Output the [x, y] coordinate of the center of the cell containing the given text.  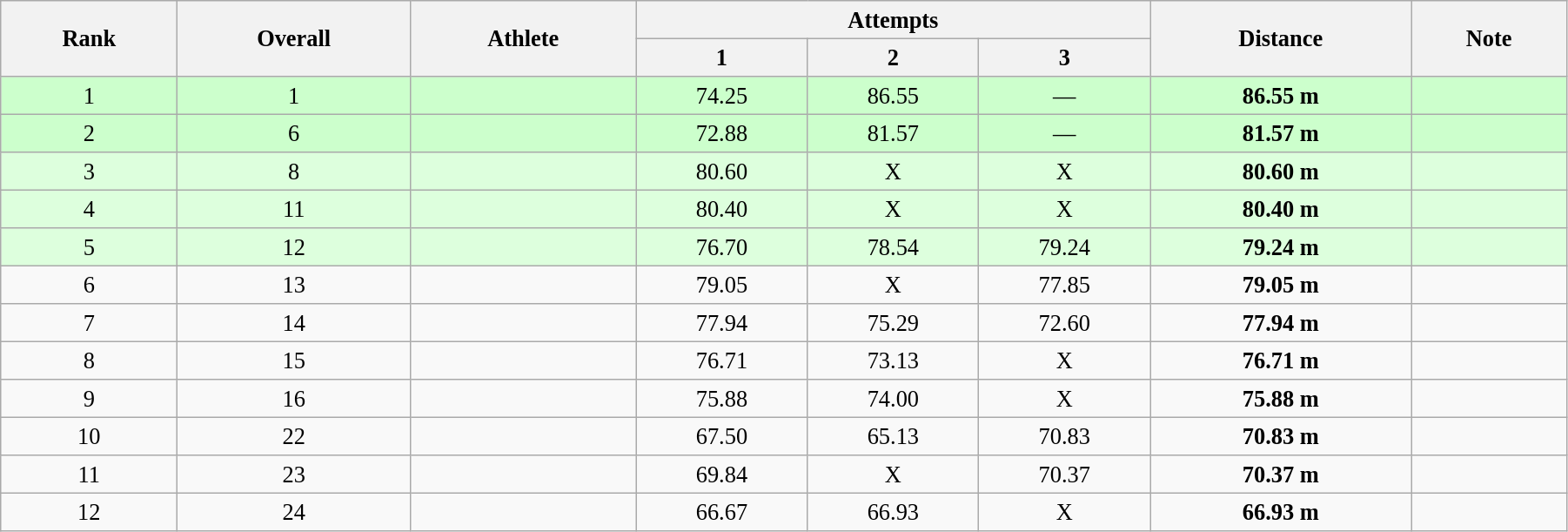
79.24 [1065, 247]
66.67 [722, 512]
75.88 [722, 399]
70.37 m [1281, 475]
86.55 m [1281, 95]
76.71 [722, 360]
76.71 m [1281, 360]
14 [294, 323]
4 [89, 209]
70.83 m [1281, 436]
74.00 [893, 399]
81.57 [893, 133]
70.37 [1065, 475]
23 [294, 475]
70.83 [1065, 436]
78.54 [893, 247]
72.60 [1065, 323]
Athlete [522, 38]
74.25 [722, 95]
77.85 [1065, 285]
77.94 m [1281, 323]
79.24 m [1281, 247]
9 [89, 399]
5 [89, 247]
76.70 [722, 247]
73.13 [893, 360]
Attempts [893, 19]
16 [294, 399]
80.40 [722, 209]
13 [294, 285]
80.60 [722, 172]
Note [1490, 38]
65.13 [893, 436]
69.84 [722, 475]
80.40 m [1281, 209]
81.57 m [1281, 133]
15 [294, 360]
67.50 [722, 436]
75.88 m [1281, 399]
Distance [1281, 38]
22 [294, 436]
86.55 [893, 95]
24 [294, 512]
66.93 m [1281, 512]
7 [89, 323]
10 [89, 436]
77.94 [722, 323]
66.93 [893, 512]
Overall [294, 38]
72.88 [722, 133]
Rank [89, 38]
79.05 m [1281, 285]
80.60 m [1281, 172]
79.05 [722, 285]
75.29 [893, 323]
